Provide the [x, y] coordinate of the cell's center where the given text is located.  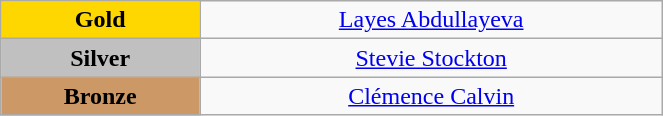
Bronze [100, 96]
Stevie Stockton [432, 58]
Gold [100, 20]
Clémence Calvin [432, 96]
Silver [100, 58]
Layes Abdullayeva [432, 20]
